Capture the cell that displays the provided text and extract its (x, y) central coordinate. 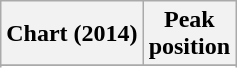
Peakposition (189, 34)
Chart (2014) (72, 34)
